Provide the [x, y] coordinate of the cell's center where the given text is located.  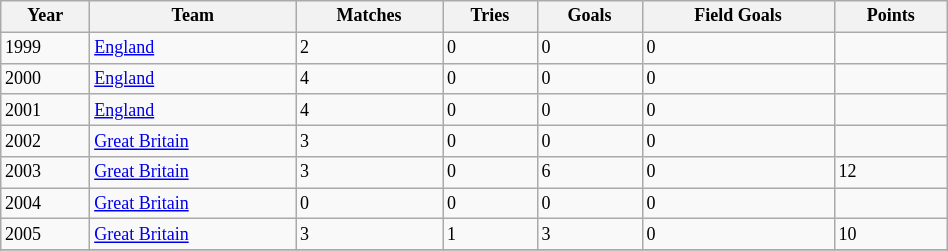
Year [46, 16]
2004 [46, 204]
Field Goals [738, 16]
10 [890, 234]
1999 [46, 48]
1 [490, 234]
2001 [46, 110]
2000 [46, 78]
Goals [590, 16]
12 [890, 172]
Points [890, 16]
2005 [46, 234]
Team [193, 16]
2 [370, 48]
2002 [46, 140]
6 [590, 172]
Tries [490, 16]
2003 [46, 172]
Matches [370, 16]
